Provide the (x, y) coordinate of the cell's center where the given text is located.  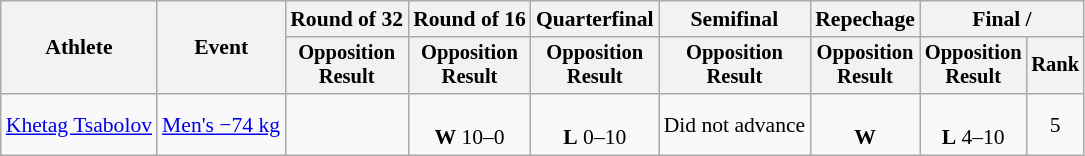
Athlete (79, 48)
Final / (1002, 19)
Round of 16 (470, 19)
W (865, 124)
Semifinal (735, 19)
Event (221, 48)
Men's −74 kg (221, 124)
5 (1055, 124)
Round of 32 (346, 19)
W 10–0 (470, 124)
Khetag Tsabolov (79, 124)
L 0–10 (595, 124)
Quarterfinal (595, 19)
L 4–10 (974, 124)
Repechage (865, 19)
Rank (1055, 66)
Did not advance (735, 124)
